Extract the [x, y] coordinate from the center of the cell holding the provided text.  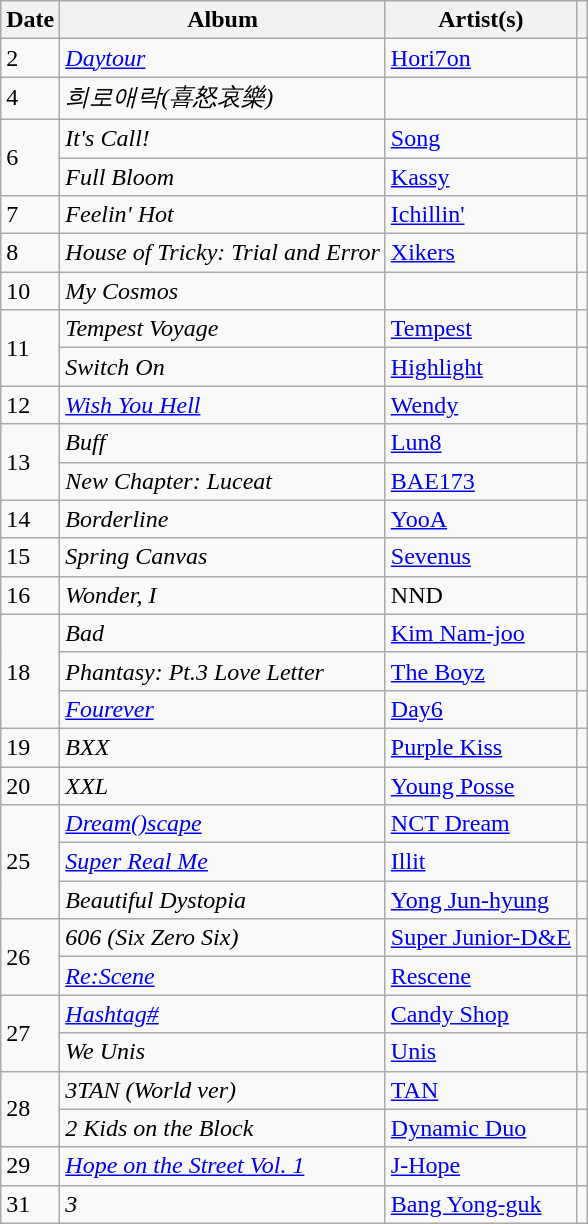
Rescene [480, 976]
Day6 [480, 709]
Ichillin' [480, 215]
Spring Canvas [223, 557]
28 [30, 1109]
Super Junior-D&E [480, 938]
13 [30, 462]
3TAN (World ver) [223, 1090]
Dynamic Duo [480, 1128]
14 [30, 519]
Re:Scene [223, 976]
It's Call! [223, 138]
Hashtag# [223, 1014]
18 [30, 671]
3 [223, 1204]
Purple Kiss [480, 747]
Date [30, 20]
Borderline [223, 519]
Full Bloom [223, 177]
31 [30, 1204]
11 [30, 348]
Buff [223, 443]
6 [30, 157]
Artist(s) [480, 20]
TAN [480, 1090]
Illit [480, 862]
7 [30, 215]
Bad [223, 633]
Wish You Hell [223, 405]
New Chapter: Luceat [223, 481]
Hori7on [480, 58]
Kassy [480, 177]
606 (Six Zero Six) [223, 938]
Daytour [223, 58]
10 [30, 291]
8 [30, 253]
16 [30, 595]
Feelin' Hot [223, 215]
Candy Shop [480, 1014]
Super Real Me [223, 862]
Bang Yong-guk [480, 1204]
We Unis [223, 1052]
15 [30, 557]
Wendy [480, 405]
Xikers [480, 253]
The Boyz [480, 671]
Hope on the Street Vol. 1 [223, 1166]
19 [30, 747]
27 [30, 1033]
25 [30, 862]
Highlight [480, 367]
26 [30, 957]
Album [223, 20]
Wonder, I [223, 595]
Song [480, 138]
BXX [223, 747]
Unis [480, 1052]
2 [30, 58]
Phantasy: Pt.3 Love Letter [223, 671]
YooA [480, 519]
29 [30, 1166]
House of Tricky: Trial and Error [223, 253]
XXL [223, 785]
Fourever [223, 709]
Tempest [480, 329]
Sevenus [480, 557]
Dream()scape [223, 824]
Young Posse [480, 785]
12 [30, 405]
J-Hope [480, 1166]
20 [30, 785]
NND [480, 595]
BAE173 [480, 481]
희로애락(喜怒哀樂) [223, 98]
4 [30, 98]
NCT Dream [480, 824]
Tempest Voyage [223, 329]
Switch On [223, 367]
2 Kids on the Block [223, 1128]
Yong Jun-hyung [480, 900]
Beautiful Dystopia [223, 900]
Kim Nam-joo [480, 633]
My Cosmos [223, 291]
Lun8 [480, 443]
